Scan for the cell matching the given text and deliver its [x, y] coordinate at center. 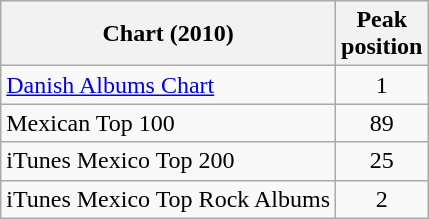
iTunes Mexico Top 200 [168, 161]
Peakposition [382, 34]
Chart (2010) [168, 34]
1 [382, 85]
iTunes Mexico Top Rock Albums [168, 199]
25 [382, 161]
89 [382, 123]
2 [382, 199]
Danish Albums Chart [168, 85]
Mexican Top 100 [168, 123]
